Detect which cell encompasses the target text, then output its (X, Y) center coordinate. 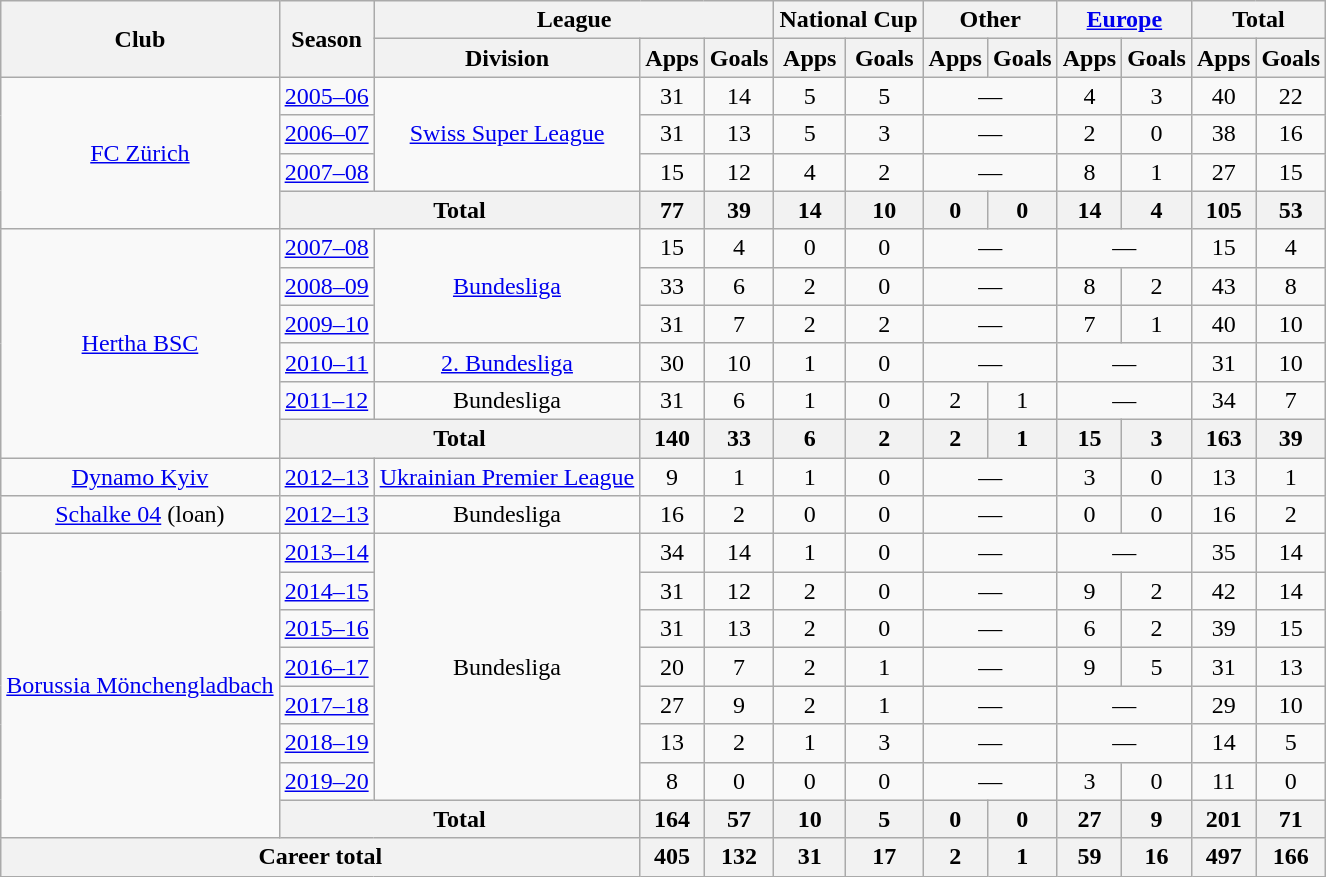
Division (507, 58)
Europe (1124, 20)
20 (672, 667)
Season (326, 39)
38 (1223, 134)
163 (1223, 438)
59 (1089, 857)
National Cup (848, 20)
2011–12 (326, 400)
Career total (320, 857)
Ukrainian Premier League (507, 477)
53 (1291, 210)
22 (1291, 96)
105 (1223, 210)
FC Zürich (140, 153)
35 (1223, 553)
2005–06 (326, 96)
Borussia Mönchengladbach (140, 686)
140 (672, 438)
League (574, 20)
29 (1223, 705)
2015–16 (326, 629)
Swiss Super League (507, 134)
Dynamo Kyiv (140, 477)
201 (1223, 819)
2016–17 (326, 667)
2006–07 (326, 134)
166 (1291, 857)
30 (672, 362)
2010–11 (326, 362)
2. Bundesliga (507, 362)
164 (672, 819)
42 (1223, 591)
57 (739, 819)
2014–15 (326, 591)
11 (1223, 781)
405 (672, 857)
2019–20 (326, 781)
132 (739, 857)
2009–10 (326, 324)
2008–09 (326, 286)
2017–18 (326, 705)
17 (885, 857)
71 (1291, 819)
43 (1223, 286)
Club (140, 39)
Schalke 04 (loan) (140, 515)
Other (990, 20)
2018–19 (326, 743)
497 (1223, 857)
Hertha BSC (140, 343)
77 (672, 210)
2013–14 (326, 553)
